Search for the cell housing the specified text and yield its [x, y] center coordinate. 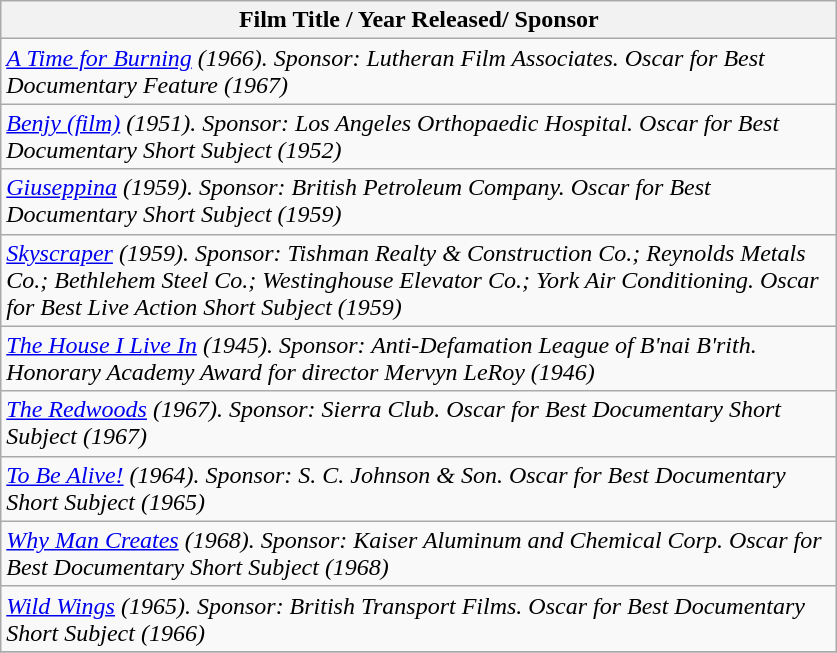
Wild Wings (1965). Sponsor: British Transport Films. Oscar for Best Documentary Short Subject (1966) [419, 618]
Benjy (film) (1951). Sponsor: Los Angeles Orthopaedic Hospital. Oscar for Best Documentary Short Subject (1952) [419, 136]
A Time for Burning (1966). Sponsor: Lutheran Film Associates. Oscar for Best Documentary Feature (1967) [419, 72]
To Be Alive! (1964). Sponsor: S. C. Johnson & Son. Oscar for Best Documentary Short Subject (1965) [419, 488]
Giuseppina (1959). Sponsor: British Petroleum Company. Oscar for Best Documentary Short Subject (1959) [419, 202]
Film Title / Year Released/ Sponsor [419, 20]
The Redwoods (1967). Sponsor: Sierra Club. Oscar for Best Documentary Short Subject (1967) [419, 424]
Why Man Creates (1968). Sponsor: Kaiser Aluminum and Chemical Corp. Oscar for Best Documentary Short Subject (1968) [419, 554]
The House I Live In (1945). Sponsor: Anti-Defamation League of B'nai B'rith. Honorary Academy Award for director Mervyn LeRoy (1946) [419, 358]
